From the cell containing the given text, extract its center point as (x, y) coordinate. 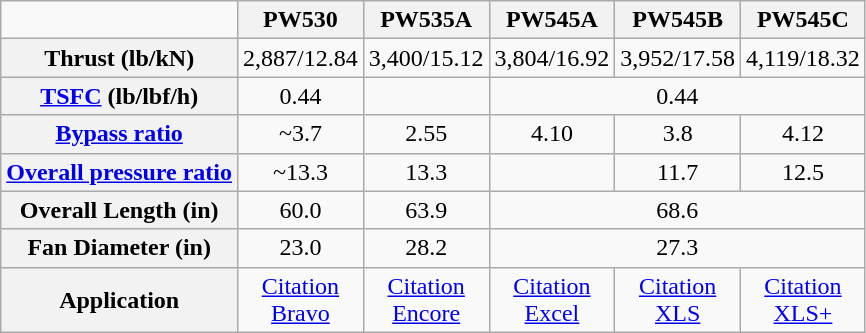
63.9 (426, 210)
4,119/18.32 (804, 58)
28.2 (426, 248)
27.3 (677, 248)
11.7 (678, 172)
PW530 (301, 20)
CitationEncore (426, 300)
Fan Diameter (in) (120, 248)
3,952/17.58 (678, 58)
Application (120, 300)
PW535A (426, 20)
12.5 (804, 172)
2,887/12.84 (301, 58)
PW545B (678, 20)
13.3 (426, 172)
PW545C (804, 20)
~13.3 (301, 172)
CitationXLS (678, 300)
CitationXLS+ (804, 300)
3,400/15.12 (426, 58)
Overall pressure ratio (120, 172)
68.6 (677, 210)
23.0 (301, 248)
3,804/16.92 (552, 58)
Overall Length (in) (120, 210)
PW545A (552, 20)
CitationExcel (552, 300)
TSFC (lb/lbf/h) (120, 96)
2.55 (426, 134)
Thrust (lb/kN) (120, 58)
60.0 (301, 210)
Bypass ratio (120, 134)
~3.7 (301, 134)
3.8 (678, 134)
4.10 (552, 134)
4.12 (804, 134)
CitationBravo (301, 300)
